Capture the cell that displays the provided text and extract its [x, y] central coordinate. 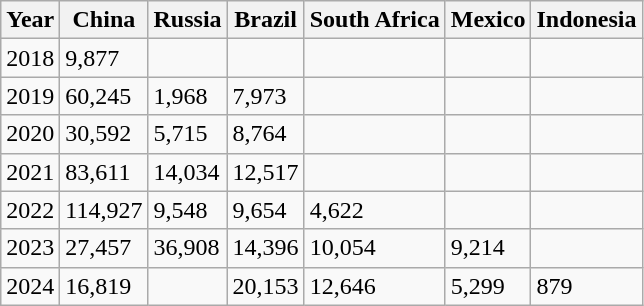
South Africa [374, 20]
14,034 [188, 172]
12,517 [266, 172]
Russia [188, 20]
83,611 [104, 172]
1,968 [188, 96]
9,654 [266, 210]
5,715 [188, 134]
5,299 [488, 286]
Brazil [266, 20]
12,646 [374, 286]
2023 [30, 248]
2018 [30, 58]
114,927 [104, 210]
2019 [30, 96]
Indonesia [586, 20]
7,973 [266, 96]
879 [586, 286]
30,592 [104, 134]
9,548 [188, 210]
20,153 [266, 286]
China [104, 20]
Year [30, 20]
27,457 [104, 248]
9,877 [104, 58]
4,622 [374, 210]
16,819 [104, 286]
36,908 [188, 248]
9,214 [488, 248]
2020 [30, 134]
8,764 [266, 134]
2022 [30, 210]
10,054 [374, 248]
60,245 [104, 96]
Mexico [488, 20]
2024 [30, 286]
2021 [30, 172]
14,396 [266, 248]
